Find where the given text appears and provide that cell's center as (x, y) coordinate. 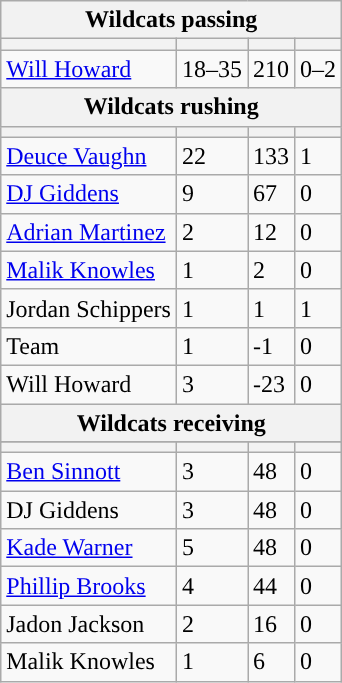
Wildcats passing (172, 20)
5 (212, 548)
Kade Warner (89, 548)
Jadon Jackson (89, 624)
67 (272, 194)
Team (89, 346)
16 (272, 624)
44 (272, 586)
9 (212, 194)
Phillip Brooks (89, 586)
12 (272, 232)
Adrian Martinez (89, 232)
Wildcats rushing (172, 107)
22 (212, 156)
-1 (272, 346)
210 (272, 69)
18–35 (212, 69)
4 (212, 586)
Wildcats receiving (172, 423)
6 (272, 662)
0–2 (318, 69)
Jordan Schippers (89, 308)
133 (272, 156)
Ben Sinnott (89, 472)
-23 (272, 384)
Deuce Vaughn (89, 156)
